Identify which cell holds the provided text, then report its [x, y] central coordinate. 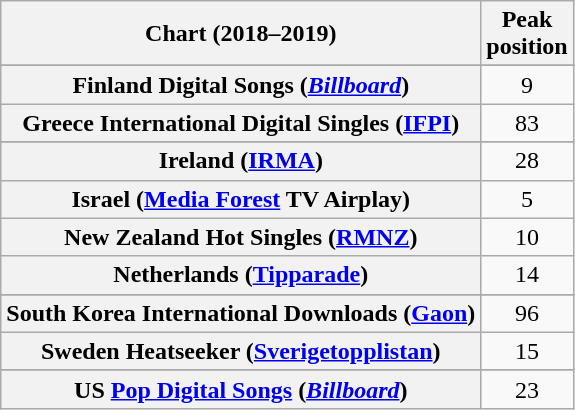
96 [527, 313]
14 [527, 275]
Ireland (IRMA) [241, 161]
83 [527, 123]
South Korea International Downloads (Gaon) [241, 313]
New Zealand Hot Singles (RMNZ) [241, 237]
15 [527, 351]
5 [527, 199]
Netherlands (Tipparade) [241, 275]
10 [527, 237]
Peakposition [527, 34]
US Pop Digital Songs (Billboard) [241, 389]
9 [527, 85]
Israel (Media Forest TV Airplay) [241, 199]
28 [527, 161]
Chart (2018–2019) [241, 34]
Greece International Digital Singles (IFPI) [241, 123]
23 [527, 389]
Sweden Heatseeker (Sverigetopplistan) [241, 351]
Finland Digital Songs (Billboard) [241, 85]
